Pinpoint the cell where the given text exists, returning its (x, y) midpoint coordinate. 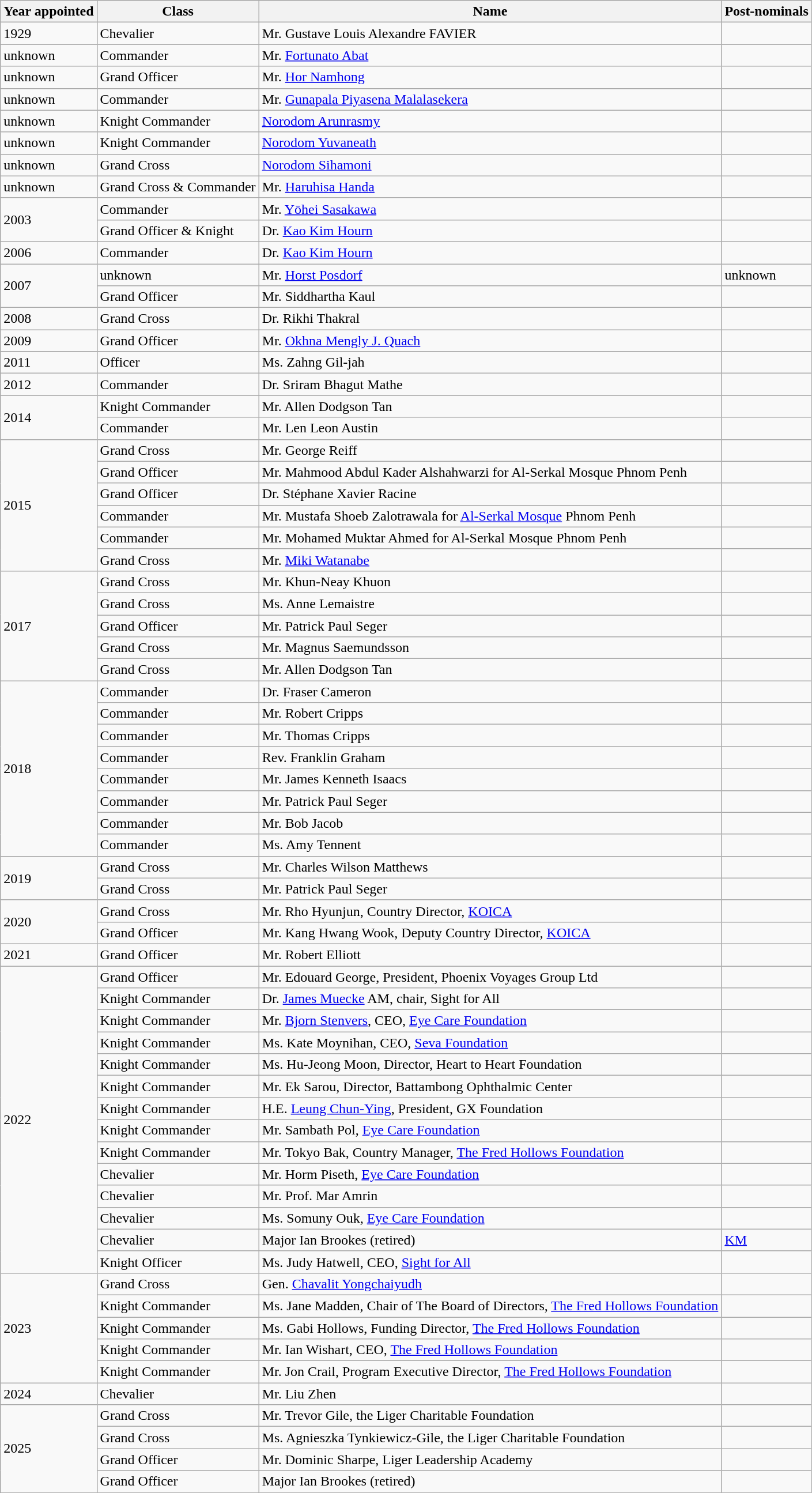
Mr. Mohamed Muktar Ahmed for Al-Serkal Mosque Phnom Penh (490, 538)
Norodom Arunrasmy (490, 121)
Mr. Charles Wilson Matthews (490, 867)
Grand Officer & Knight (177, 231)
Mr. Horm Piseth, Eye Care Foundation (490, 1174)
Mr. Hor Namhong (490, 77)
Mr. George Reiff (490, 450)
Gen. Chavalit Yongchaiyudh (490, 1284)
Name (490, 12)
2014 (48, 417)
Ms. Zahng Gil-jah (490, 363)
Ms. Anne Lemaistre (490, 604)
Mr. Bjorn Stenvers, CEO, Eye Care Foundation (490, 1021)
Mr. Edouard George, President, Phoenix Voyages Group Ltd (490, 977)
Mr. Mustafa Shoeb Zalotrawala for Al-Serkal Mosque Phnom Penh (490, 516)
Norodom Sihamoni (490, 165)
2007 (48, 286)
Ms. Jane Madden, Chair of The Board of Directors, The Fred Hollows Foundation (490, 1306)
Class (177, 12)
Mr. Gustave Louis Alexandre FAVIER (490, 33)
2003 (48, 220)
Mr. Fortunato Abat (490, 55)
1929 (48, 33)
Ms. Kate Moynihan, CEO, Seva Foundation (490, 1043)
Mr. Thomas Cripps (490, 736)
Mr. Ian Wishart, CEO, The Fred Hollows Foundation (490, 1350)
Grand Cross & Commander (177, 187)
Mr. Robert Cripps (490, 714)
2011 (48, 363)
Mr. Khun-Neay Khuon (490, 582)
Post-nominals (766, 12)
Rev. Franklin Graham (490, 757)
Dr. Fraser Cameron (490, 692)
2012 (48, 384)
Mr. Tokyo Bak, Country Manager, The Fred Hollows Foundation (490, 1152)
2020 (48, 922)
Mr. Prof. Mar Amrin (490, 1196)
Mr. James Kenneth Isaacs (490, 779)
Mr. Haruhisa Handa (490, 187)
Dr. Rikhi Thakral (490, 319)
Officer (177, 363)
Mr. Dominic Sharpe, Liger Leadership Academy (490, 1460)
Ms. Somuny Ouk, Eye Care Foundation (490, 1218)
Knight Officer (177, 1262)
Mr. Len Leon Austin (490, 428)
2018 (48, 768)
Ms. Amy Tennent (490, 845)
2017 (48, 625)
Mr. Miki Watanabe (490, 560)
Mr. Gunapala Piyasena Malalasekera (490, 99)
Norodom Yuvaneath (490, 143)
Dr. Sriram Bhagut Mathe (490, 384)
Mr. Sambath Pol, Eye Care Foundation (490, 1130)
Mr. Robert Elliott (490, 955)
Ms. Agnieszka Tynkiewicz-Gile, the Liger Charitable Foundation (490, 1438)
2025 (48, 1449)
Mr. Mahmood Abdul Kader Alshahwarzi for Al-Serkal Mosque Phnom Penh (490, 472)
2022 (48, 1119)
2019 (48, 878)
Dr. Stéphane Xavier Racine (490, 494)
Ms. Gabi Hollows, Funding Director, The Fred Hollows Foundation (490, 1328)
Mr. Trevor Gile, the Liger Charitable Foundation (490, 1416)
2021 (48, 955)
2008 (48, 319)
2006 (48, 252)
Mr. Kang Hwang Wook, Deputy Country Director, KOICA (490, 933)
Mr. Magnus Saemundsson (490, 648)
Mr. Ek Sarou, Director, Battambong Ophthalmic Center (490, 1087)
Mr. Bob Jacob (490, 823)
KM (766, 1240)
Mr. Liu Zhen (490, 1394)
H.E. Leung Chun-Ying, President, GX Foundation (490, 1109)
Mr. Rho Hyunjun, Country Director, KOICA (490, 911)
2015 (48, 505)
Mr. Yōhei Sasakawa (490, 209)
Mr. Horst Posdorf (490, 275)
2023 (48, 1328)
Ms. Judy Hatwell, CEO, Sight for All (490, 1262)
Mr. Jon Crail, Program Executive Director, The Fred Hollows Foundation (490, 1372)
Mr. Okhna Mengly J. Quach (490, 341)
Dr. James Muecke AM, chair, Sight for All (490, 999)
2009 (48, 341)
Year appointed (48, 12)
Ms. Hu-Jeong Moon, Director, Heart to Heart Foundation (490, 1065)
2024 (48, 1394)
Mr. Siddhartha Kaul (490, 297)
